Detect which cell encompasses the target text, then output its (x, y) center coordinate. 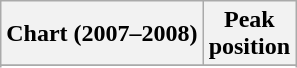
Chart (2007–2008) (102, 34)
Peak position (249, 34)
